Find where the given text appears and provide that cell's center as [X, Y] coordinate. 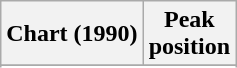
Peakposition [189, 34]
Chart (1990) [72, 34]
